For the text-containing cell, return its midpoint in (x, y) coordinate format. 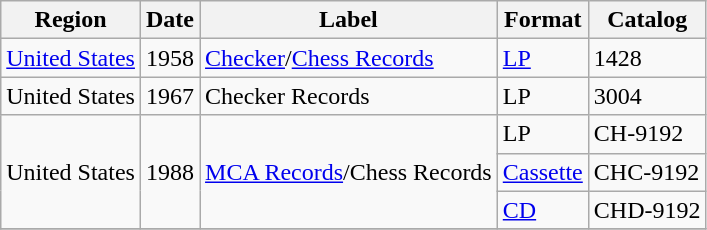
Format (542, 20)
Catalog (647, 20)
CHD-9192 (647, 210)
MCA Records/Chess Records (349, 172)
Date (170, 20)
CHC-9192 (647, 172)
Region (71, 20)
1967 (170, 96)
Checker Records (349, 96)
1988 (170, 172)
Checker/Chess Records (349, 58)
Cassette (542, 172)
Label (349, 20)
CD (542, 210)
3004 (647, 96)
1958 (170, 58)
1428 (647, 58)
CH-9192 (647, 134)
